Capture the cell that displays the provided text and extract its (X, Y) central coordinate. 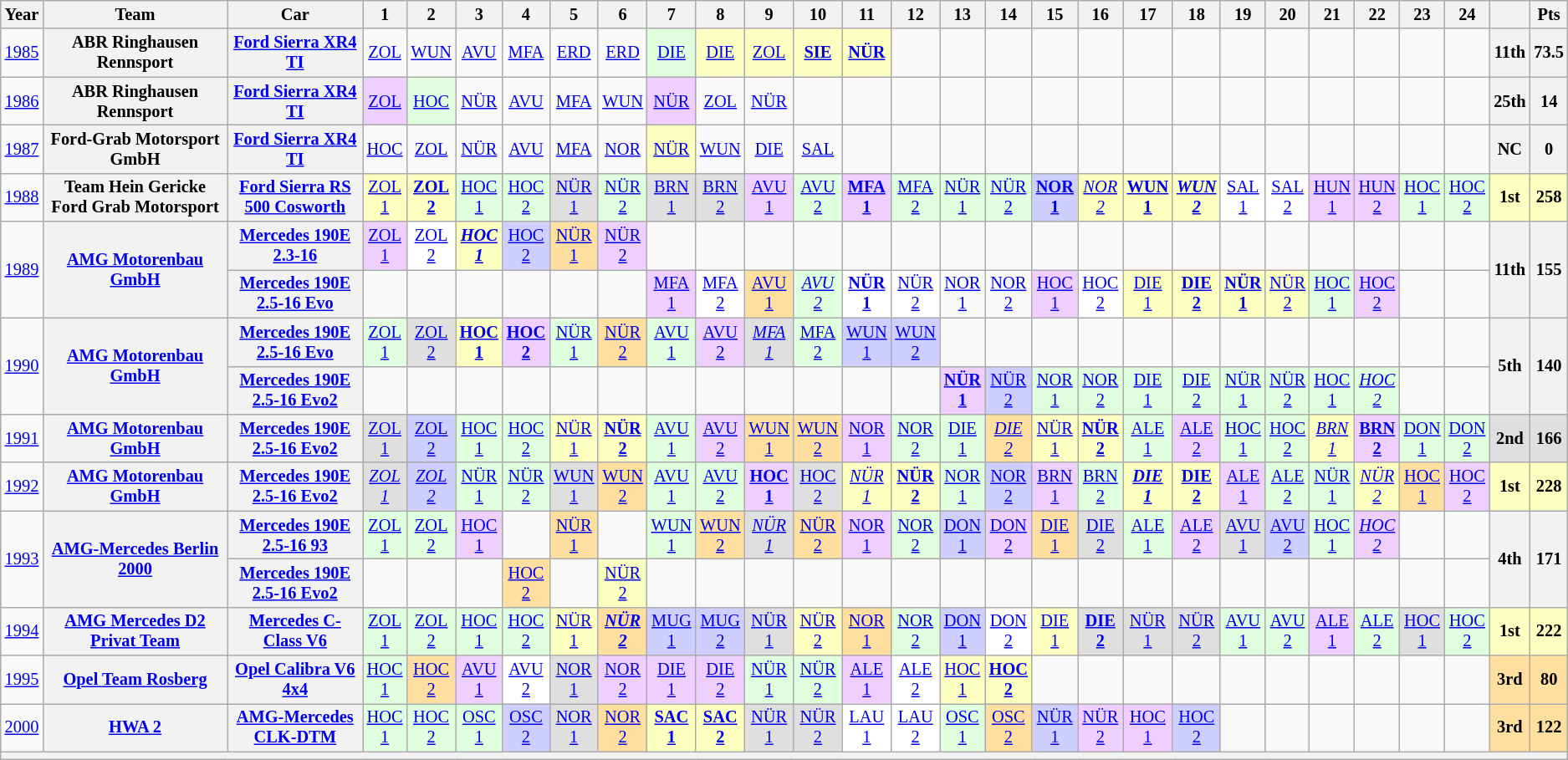
AMG-Mercedes CLK-DTM (295, 727)
LAU2 (916, 727)
6 (622, 14)
8 (720, 14)
24 (1467, 14)
80 (1549, 680)
1991 (22, 438)
22 (1377, 14)
258 (1549, 197)
17 (1148, 14)
1993 (22, 559)
16 (1101, 14)
18 (1196, 14)
15 (1055, 14)
140 (1549, 366)
73.5 (1549, 53)
1995 (22, 680)
Mercedes 190E 2.5-16 93 (295, 535)
Pts (1549, 14)
1985 (22, 53)
23 (1422, 14)
1989 (22, 269)
2 (431, 14)
4th (1509, 559)
1986 (22, 101)
HUN1 (1332, 197)
12 (916, 14)
AMG Mercedes D2 Privat Team (135, 631)
11 (866, 14)
222 (1549, 631)
21 (1332, 14)
SAL1 (1243, 197)
2nd (1509, 438)
SAL2 (1288, 197)
13 (963, 14)
122 (1549, 727)
5 (574, 14)
25th (1509, 101)
LAU1 (866, 727)
Year (22, 14)
1994 (22, 631)
AMG-Mercedes Berlin 2000 (135, 559)
1992 (22, 487)
1 (385, 14)
20 (1288, 14)
166 (1549, 438)
NC (1509, 149)
Mercedes C-Class V6 (295, 631)
MUG2 (720, 631)
SAL (818, 149)
4 (526, 14)
SAC1 (672, 727)
Opel Team Rosberg (135, 680)
SAC2 (720, 727)
Team (135, 14)
Ford Sierra RS 500 Cosworth (295, 197)
7 (672, 14)
Opel Calibra V6 4x4 (295, 680)
3 (479, 14)
MUG1 (672, 631)
155 (1549, 269)
9 (769, 14)
NOR (622, 149)
Car (295, 14)
HUN2 (1377, 197)
2000 (22, 727)
19 (1243, 14)
171 (1549, 559)
1990 (22, 366)
1988 (22, 197)
5th (1509, 366)
Mercedes 190E 2.3-16 (295, 246)
1987 (22, 149)
Ford-Grab Motorsport GmbH (135, 149)
SIE (818, 53)
10 (818, 14)
HWA 2 (135, 727)
228 (1549, 487)
Team Hein Gericke Ford Grab Motorsport (135, 197)
0 (1549, 149)
